Locate the cell with the specified text and output its [X, Y] center coordinate. 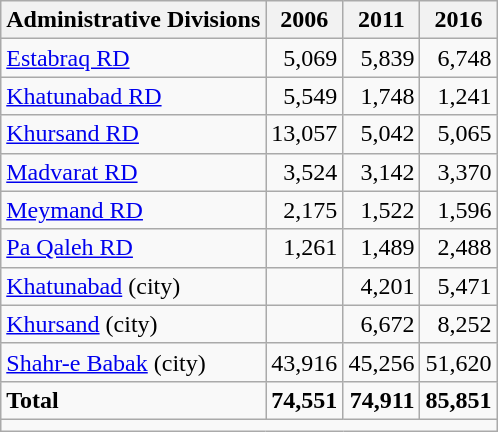
2,488 [458, 248]
Khursand RD [134, 134]
5,549 [304, 96]
Estabraq RD [134, 58]
4,201 [382, 286]
3,370 [458, 172]
Total [134, 400]
Madvarat RD [134, 172]
85,851 [458, 400]
43,916 [304, 362]
8,252 [458, 324]
1,489 [382, 248]
Khursand (city) [134, 324]
5,839 [382, 58]
74,551 [304, 400]
5,042 [382, 134]
1,748 [382, 96]
3,142 [382, 172]
2006 [304, 20]
1,241 [458, 96]
3,524 [304, 172]
6,748 [458, 58]
1,522 [382, 210]
2016 [458, 20]
1,261 [304, 248]
Meymand RD [134, 210]
5,065 [458, 134]
2,175 [304, 210]
51,620 [458, 362]
5,471 [458, 286]
74,911 [382, 400]
2011 [382, 20]
13,057 [304, 134]
Khatunabad (city) [134, 286]
Administrative Divisions [134, 20]
Khatunabad RD [134, 96]
45,256 [382, 362]
1,596 [458, 210]
Shahr-e Babak (city) [134, 362]
6,672 [382, 324]
5,069 [304, 58]
Pa Qaleh RD [134, 248]
